For the text-containing cell, return its midpoint in [x, y] coordinate format. 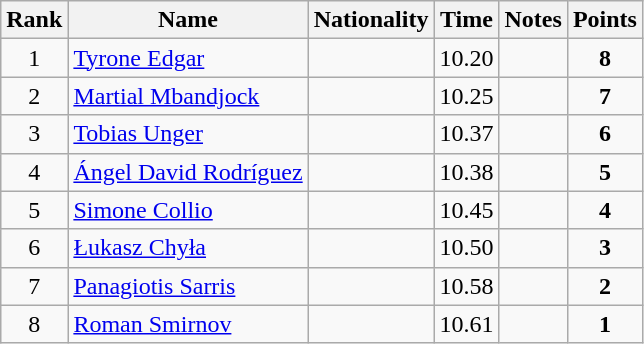
10.25 [466, 96]
10.50 [466, 248]
Martial Mbandjock [188, 96]
10.45 [466, 210]
10.38 [466, 172]
Nationality [371, 20]
Ángel David Rodríguez [188, 172]
10.37 [466, 134]
10.20 [466, 58]
Points [604, 20]
Roman Smirnov [188, 324]
10.61 [466, 324]
Tyrone Edgar [188, 58]
Panagiotis Sarris [188, 286]
Time [466, 20]
Łukasz Chyła [188, 248]
Simone Collio [188, 210]
10.58 [466, 286]
Tobias Unger [188, 134]
Notes [533, 20]
Name [188, 20]
Rank [34, 20]
